Output the (X, Y) coordinate of the center of the cell containing the given text.  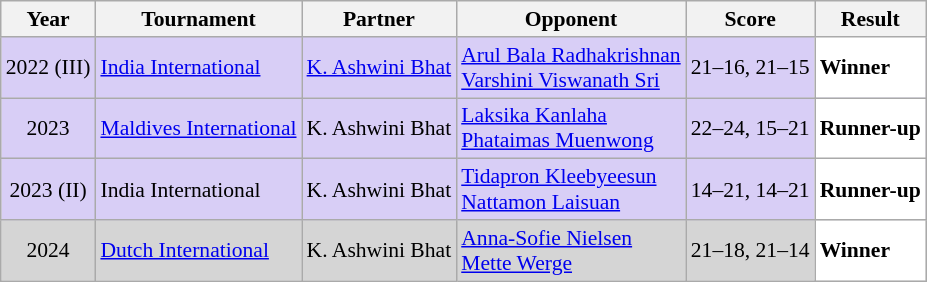
Result (870, 19)
Laksika Kanlaha Phataimas Muenwong (571, 128)
Year (48, 19)
2023 (II) (48, 190)
2023 (48, 128)
Partner (380, 19)
Score (750, 19)
22–24, 15–21 (750, 128)
21–16, 21–15 (750, 68)
Arul Bala Radhakrishnan Varshini Viswanath Sri (571, 68)
Anna-Sofie Nielsen Mette Werge (571, 250)
Opponent (571, 19)
21–18, 21–14 (750, 250)
Maldives International (198, 128)
2024 (48, 250)
Tournament (198, 19)
Dutch International (198, 250)
2022 (III) (48, 68)
Tidapron Kleebyeesun Nattamon Laisuan (571, 190)
14–21, 14–21 (750, 190)
